For the text-containing cell, return its midpoint in [x, y] coordinate format. 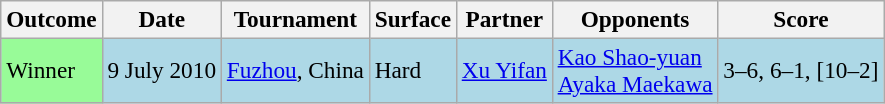
Opponents [635, 19]
Date [162, 19]
3–6, 6–1, [10–2] [801, 70]
Winner [52, 70]
Score [801, 19]
Kao Shao-yuan Ayaka Maekawa [635, 70]
Partner [504, 19]
9 July 2010 [162, 70]
Tournament [295, 19]
Outcome [52, 19]
Fuzhou, China [295, 70]
Xu Yifan [504, 70]
Hard [412, 70]
Surface [412, 19]
